Identify which cell holds the provided text, then report its [x, y] central coordinate. 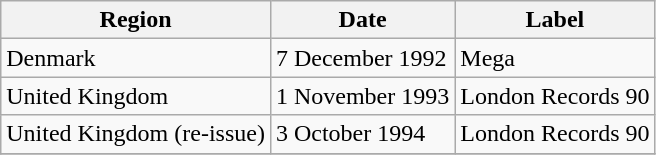
1 November 1993 [362, 96]
Denmark [136, 58]
Label [555, 20]
United Kingdom (re-issue) [136, 134]
Date [362, 20]
7 December 1992 [362, 58]
United Kingdom [136, 96]
Mega [555, 58]
Region [136, 20]
3 October 1994 [362, 134]
